Detect which cell encompasses the target text, then output its [X, Y] center coordinate. 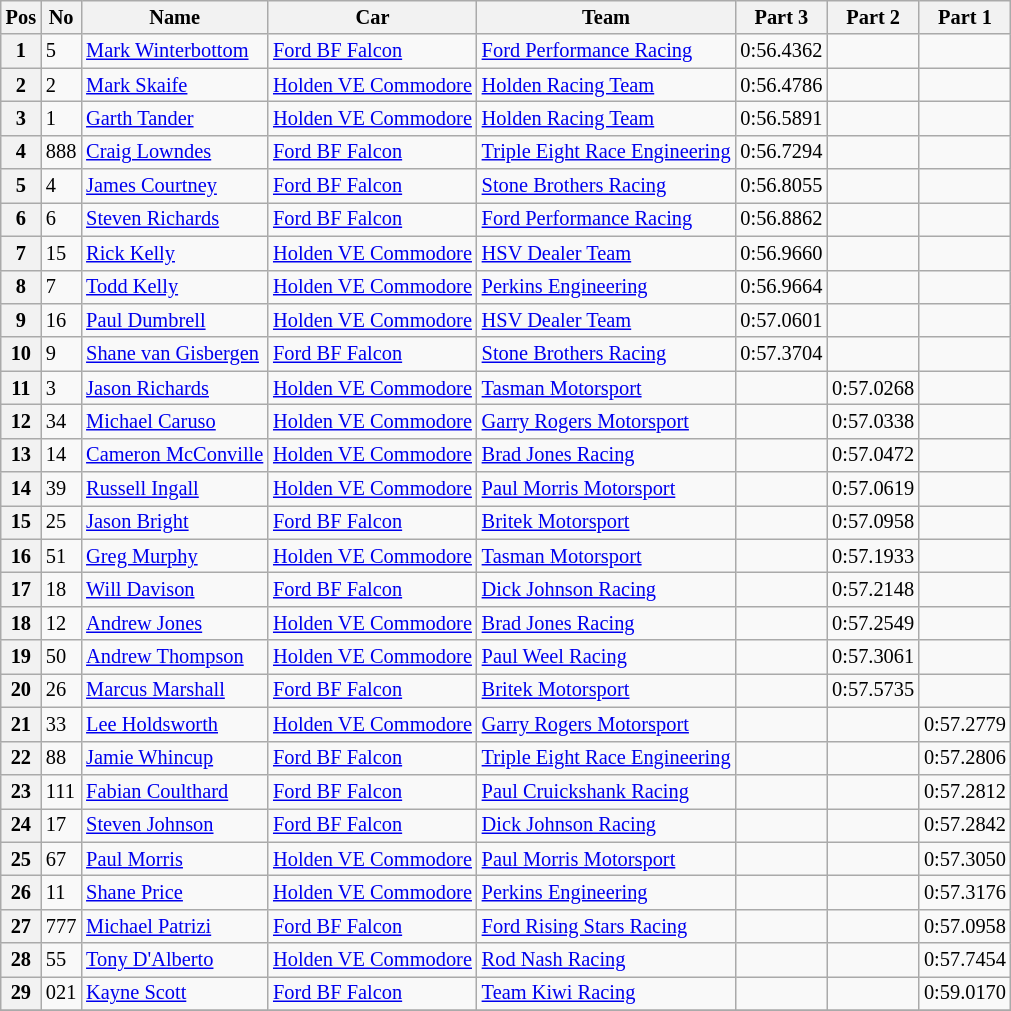
Steven Johnson [174, 825]
Part 3 [781, 17]
Mark Skaife [174, 85]
0:56.4786 [781, 85]
0:57.2549 [873, 623]
Shane Price [174, 892]
0:57.3176 [965, 892]
777 [61, 926]
Mark Winterbottom [174, 51]
34 [61, 421]
Shane van Gisbergen [174, 354]
0:57.3704 [781, 354]
Name [174, 17]
888 [61, 152]
Rick Kelly [174, 253]
Jamie Whincup [174, 758]
0:57.0619 [873, 489]
111 [61, 791]
0:57.0601 [781, 320]
55 [61, 960]
Michael Caruso [174, 421]
Paul Dumbrell [174, 320]
0:57.0338 [873, 421]
Garth Tander [174, 118]
13 [21, 455]
8 [21, 287]
51 [61, 556]
0:57.2148 [873, 589]
James Courtney [174, 186]
0:57.7454 [965, 960]
0:57.3050 [965, 859]
0:56.7294 [781, 152]
Part 1 [965, 17]
10 [21, 354]
0:56.9660 [781, 253]
Will Davison [174, 589]
Team [606, 17]
Team Kiwi Racing [606, 993]
Andrew Jones [174, 623]
0:57.0472 [873, 455]
24 [21, 825]
Steven Richards [174, 219]
20 [21, 690]
No [61, 17]
19 [21, 657]
50 [61, 657]
29 [21, 993]
0:57.3061 [873, 657]
39 [61, 489]
Cameron McConville [174, 455]
021 [61, 993]
Part 2 [873, 17]
Kayne Scott [174, 993]
0:56.4362 [781, 51]
Greg Murphy [174, 556]
21 [21, 724]
88 [61, 758]
Jason Bright [174, 522]
23 [21, 791]
Paul Morris [174, 859]
0:57.2779 [965, 724]
Paul Weel Racing [606, 657]
0:56.9664 [781, 287]
Jason Richards [174, 388]
Michael Patrizi [174, 926]
Marcus Marshall [174, 690]
67 [61, 859]
Andrew Thompson [174, 657]
0:57.0268 [873, 388]
0:59.0170 [965, 993]
0:57.1933 [873, 556]
Russell Ingall [174, 489]
Rod Nash Racing [606, 960]
Tony D'Alberto [174, 960]
0:57.2842 [965, 825]
27 [21, 926]
28 [21, 960]
Ford Rising Stars Racing [606, 926]
0:57.2812 [965, 791]
0:56.5891 [781, 118]
33 [61, 724]
Car [372, 17]
0:56.8862 [781, 219]
0:57.2806 [965, 758]
0:56.8055 [781, 186]
Lee Holdsworth [174, 724]
22 [21, 758]
Craig Lowndes [174, 152]
Pos [21, 17]
Paul Cruickshank Racing [606, 791]
0:57.5735 [873, 690]
Todd Kelly [174, 287]
Fabian Coulthard [174, 791]
